Return the (X, Y) coordinate for the center point of the cell that contains the specified text.  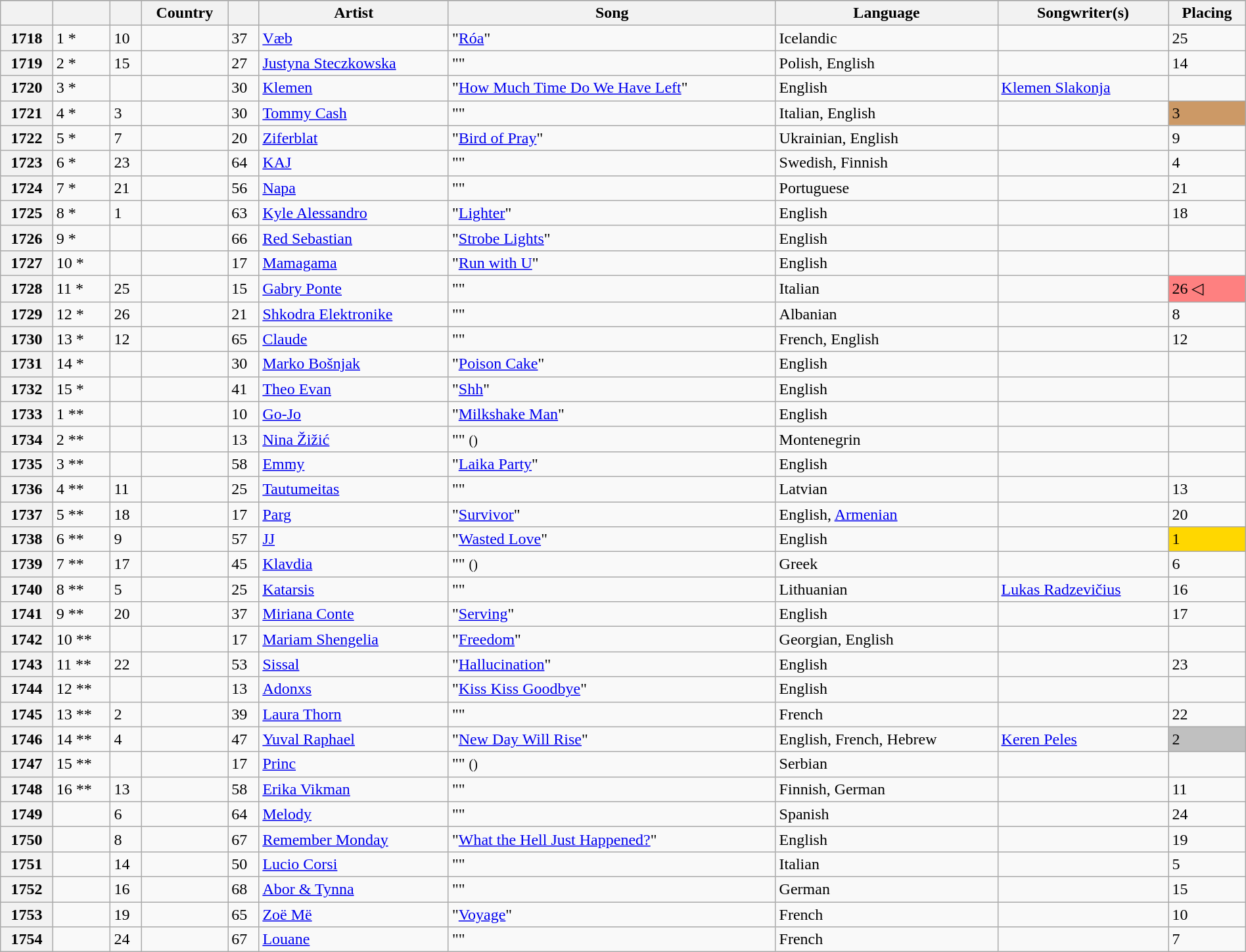
Emmy (354, 464)
1718 (27, 38)
KAJ (354, 163)
Adonxs (354, 689)
1719 (27, 63)
Song (612, 13)
Spanish (887, 814)
1 * (81, 38)
Klemen (354, 88)
11 ** (81, 664)
1741 (27, 614)
26 (126, 314)
1751 (27, 864)
1 ** (81, 414)
15 ** (81, 764)
Gabry Ponte (354, 288)
Albanian (887, 314)
10 ** (81, 639)
Tommy Cash (354, 113)
"Shh" (612, 389)
41 (243, 389)
1750 (27, 839)
2 * (81, 63)
6 * (81, 163)
1742 (27, 639)
57 (243, 539)
1733 (27, 414)
27 (243, 63)
Princ (354, 764)
Nina Žižić (354, 439)
1747 (27, 764)
"Laika Party" (612, 464)
Go-Jo (354, 414)
"Serving" (612, 614)
Erika Vikman (354, 789)
8 ** (81, 589)
Country (185, 13)
Icelandic (887, 38)
1752 (27, 889)
"What the Hell Just Happened?" (612, 839)
45 (243, 564)
Sissal (354, 664)
Georgian, English (887, 639)
Remember Monday (354, 839)
Justyna Steczkowska (354, 63)
1754 (27, 940)
66 (243, 238)
15 * (81, 389)
3 * (81, 88)
Songwriter(s) (1083, 13)
39 (243, 714)
Napa (354, 188)
26 ◁ (1207, 288)
1744 (27, 689)
Keren Peles (1083, 739)
1737 (27, 514)
1728 (27, 288)
53 (243, 664)
14 * (81, 364)
5 ** (81, 514)
"How Much Time Do We Have Left" (612, 88)
Klavdia (354, 564)
63 (243, 213)
Miriana Conte (354, 614)
Katarsis (354, 589)
12 ** (81, 689)
Lucio Corsi (354, 864)
Serbian (887, 764)
4 ** (81, 489)
Lithuanian (887, 589)
2 ** (81, 439)
16 ** (81, 789)
1753 (27, 914)
Latvian (887, 489)
1738 (27, 539)
1734 (27, 439)
Lukas Radzevičius (1083, 589)
9 * (81, 238)
"Hallucination" (612, 664)
68 (243, 889)
1720 (27, 88)
1745 (27, 714)
German (887, 889)
Klemen Slakonja (1083, 88)
1743 (27, 664)
Greek (887, 564)
Ziferblat (354, 138)
"Voyage" (612, 914)
"Róa" (612, 38)
Zoë Më (354, 914)
English, Armenian (887, 514)
5 * (81, 138)
7 ** (81, 564)
12 * (81, 314)
"Freedom" (612, 639)
Finnish, German (887, 789)
1730 (27, 339)
Væb (354, 38)
Ukrainian, English (887, 138)
4 * (81, 113)
Mamagama (354, 263)
47 (243, 739)
Montenegrin (887, 439)
1732 (27, 389)
1725 (27, 213)
1721 (27, 113)
1748 (27, 789)
"Lighter" (612, 213)
3 ** (81, 464)
"Milkshake Man" (612, 414)
9 ** (81, 614)
1726 (27, 238)
Theo Evan (354, 389)
Melody (354, 814)
JJ (354, 539)
7 * (81, 188)
11 * (81, 288)
1722 (27, 138)
1727 (27, 263)
1739 (27, 564)
Italian, English (887, 113)
"Survivor" (612, 514)
"Bird of Pray" (612, 138)
1736 (27, 489)
1749 (27, 814)
Abor & Tynna (354, 889)
French, English (887, 339)
"Wasted Love" (612, 539)
"Kiss Kiss Goodbye" (612, 689)
1724 (27, 188)
50 (243, 864)
Louane (354, 940)
Claude (354, 339)
English, French, Hebrew (887, 739)
Laura Thorn (354, 714)
"Poison Cake" (612, 364)
Parg (354, 514)
1746 (27, 739)
Placing (1207, 13)
1729 (27, 314)
Portuguese (887, 188)
13 ** (81, 714)
Tautumeitas (354, 489)
Yuval Raphael (354, 739)
1735 (27, 464)
Shkodra Elektronike (354, 314)
1740 (27, 589)
56 (243, 188)
Red Sebastian (354, 238)
10 * (81, 263)
Language (887, 13)
1731 (27, 364)
Swedish, Finnish (887, 163)
13 * (81, 339)
Mariam Shengelia (354, 639)
"Run with U" (612, 263)
"Strobe Lights" (612, 238)
8 * (81, 213)
Marko Bošnjak (354, 364)
Artist (354, 13)
6 ** (81, 539)
14 ** (81, 739)
1723 (27, 163)
"New Day Will Rise" (612, 739)
Kyle Alessandro (354, 213)
Polish, English (887, 63)
